Output the (x, y) coordinate of the center of the cell containing the given text.  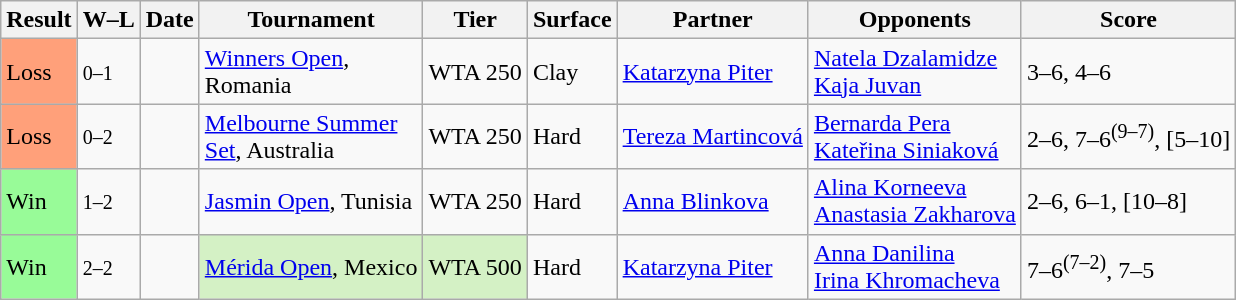
3–6, 4–6 (1128, 72)
Date (170, 20)
1–2 (108, 202)
2–6, 7–6(9–7), [5–10] (1128, 136)
Anna Blinkova (712, 202)
Jasmin Open, Tunisia (311, 202)
Tereza Martincová (712, 136)
Alina Korneeva Anastasia Zakharova (914, 202)
Opponents (914, 20)
Result (39, 20)
Tier (475, 20)
0–1 (108, 72)
7–6(7–2), 7–5 (1128, 266)
Bernarda Pera Kateřina Siniaková (914, 136)
Anna Danilina Irina Khromacheva (914, 266)
2–2 (108, 266)
Melbourne Summer Set, Australia (311, 136)
Mérida Open, Mexico (311, 266)
Tournament (311, 20)
WTA 500 (475, 266)
Natela Dzalamidze Kaja Juvan (914, 72)
2–6, 6–1, [10–8] (1128, 202)
Clay (572, 72)
Winners Open, Romania (311, 72)
Surface (572, 20)
Score (1128, 20)
Partner (712, 20)
W–L (108, 20)
0–2 (108, 136)
